Pinpoint the cell where the given text exists, returning its (X, Y) midpoint coordinate. 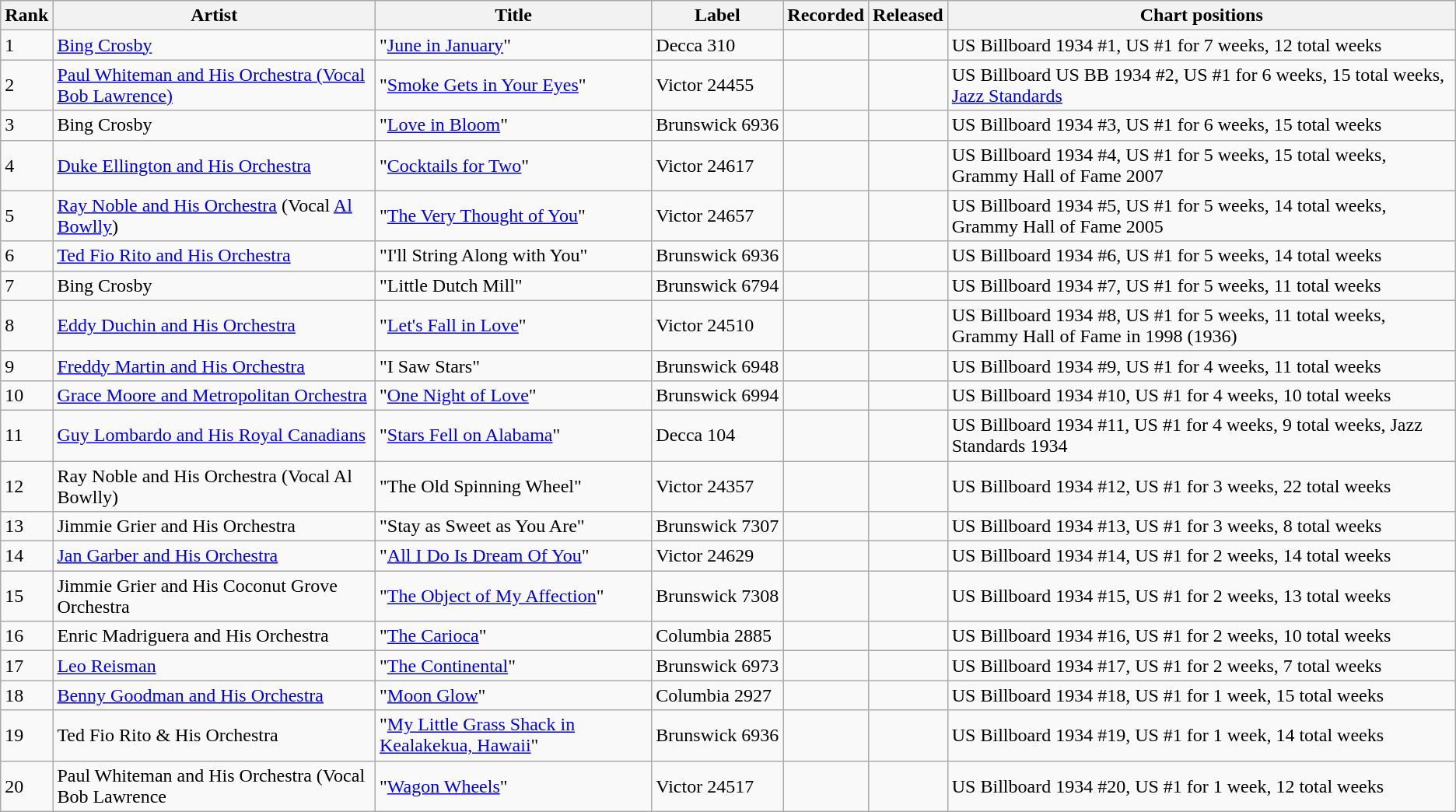
US Billboard 1934 #14, US #1 for 2 weeks, 14 total weeks (1201, 556)
13 (26, 527)
US Billboard US BB 1934 #2, US #1 for 6 weeks, 15 total weeks, Jazz Standards (1201, 86)
Enric Madriguera and His Orchestra (215, 636)
Ted Fio Rito & His Orchestra (215, 736)
US Billboard 1934 #6, US #1 for 5 weeks, 14 total weeks (1201, 256)
"June in January" (513, 45)
Victor 24357 (717, 485)
20 (26, 786)
US Billboard 1934 #5, US #1 for 5 weeks, 14 total weeks, Grammy Hall of Fame 2005 (1201, 216)
Brunswick 7308 (717, 596)
US Billboard 1934 #1, US #1 for 7 weeks, 12 total weeks (1201, 45)
Artist (215, 16)
US Billboard 1934 #19, US #1 for 1 week, 14 total weeks (1201, 736)
Columbia 2927 (717, 695)
Recorded (826, 16)
Brunswick 6948 (717, 366)
17 (26, 666)
"Cocktails for Two" (513, 165)
Victor 24629 (717, 556)
Paul Whiteman and His Orchestra (Vocal Bob Lawrence (215, 786)
15 (26, 596)
US Billboard 1934 #15, US #1 for 2 weeks, 13 total weeks (1201, 596)
Title (513, 16)
Rank (26, 16)
US Billboard 1934 #3, US #1 for 6 weeks, 15 total weeks (1201, 125)
9 (26, 366)
Victor 24617 (717, 165)
Paul Whiteman and His Orchestra (Vocal Bob Lawrence) (215, 86)
4 (26, 165)
"The Continental" (513, 666)
14 (26, 556)
"Moon Glow" (513, 695)
Eddy Duchin and His Orchestra (215, 325)
US Billboard 1934 #16, US #1 for 2 weeks, 10 total weeks (1201, 636)
"Smoke Gets in Your Eyes" (513, 86)
"Little Dutch Mill" (513, 285)
US Billboard 1934 #9, US #1 for 4 weeks, 11 total weeks (1201, 366)
"Wagon Wheels" (513, 786)
Guy Lombardo and His Royal Canadians (215, 436)
Grace Moore and Metropolitan Orchestra (215, 395)
Released (908, 16)
19 (26, 736)
US Billboard 1934 #13, US #1 for 3 weeks, 8 total weeks (1201, 527)
Decca 104 (717, 436)
"All I Do Is Dream Of You" (513, 556)
"One Night of Love" (513, 395)
8 (26, 325)
16 (26, 636)
1 (26, 45)
11 (26, 436)
7 (26, 285)
"Love in Bloom" (513, 125)
"Stay as Sweet as You Are" (513, 527)
Chart positions (1201, 16)
"I Saw Stars" (513, 366)
"My Little Grass Shack in Kealakekua, Hawaii" (513, 736)
"Let's Fall in Love" (513, 325)
Victor 24517 (717, 786)
Benny Goodman and His Orchestra (215, 695)
US Billboard 1934 #11, US #1 for 4 weeks, 9 total weeks, Jazz Standards 1934 (1201, 436)
5 (26, 216)
US Billboard 1934 #7, US #1 for 5 weeks, 11 total weeks (1201, 285)
"The Carioca" (513, 636)
US Billboard 1934 #4, US #1 for 5 weeks, 15 total weeks, Grammy Hall of Fame 2007 (1201, 165)
US Billboard 1934 #20, US #1 for 1 week, 12 total weeks (1201, 786)
"I'll String Along with You" (513, 256)
Jimmie Grier and His Coconut Grove Orchestra (215, 596)
"The Object of My Affection" (513, 596)
US Billboard 1934 #12, US #1 for 3 weeks, 22 total weeks (1201, 485)
"Stars Fell on Alabama" (513, 436)
US Billboard 1934 #8, US #1 for 5 weeks, 11 total weeks, Grammy Hall of Fame in 1998 (1936) (1201, 325)
Victor 24455 (717, 86)
2 (26, 86)
Jan Garber and His Orchestra (215, 556)
Brunswick 6794 (717, 285)
3 (26, 125)
US Billboard 1934 #18, US #1 for 1 week, 15 total weeks (1201, 695)
Decca 310 (717, 45)
Columbia 2885 (717, 636)
Freddy Martin and His Orchestra (215, 366)
Victor 24510 (717, 325)
Brunswick 6973 (717, 666)
6 (26, 256)
Ted Fio Rito and His Orchestra (215, 256)
Brunswick 7307 (717, 527)
Duke Ellington and His Orchestra (215, 165)
"The Old Spinning Wheel" (513, 485)
Brunswick 6994 (717, 395)
"The Very Thought of You" (513, 216)
12 (26, 485)
10 (26, 395)
Victor 24657 (717, 216)
Label (717, 16)
18 (26, 695)
US Billboard 1934 #10, US #1 for 4 weeks, 10 total weeks (1201, 395)
Jimmie Grier and His Orchestra (215, 527)
US Billboard 1934 #17, US #1 for 2 weeks, 7 total weeks (1201, 666)
Leo Reisman (215, 666)
